Search for the cell housing the specified text and yield its [x, y] center coordinate. 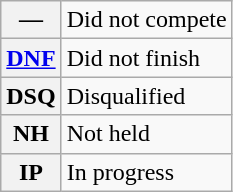
DSQ [31, 96]
Did not compete [146, 20]
NH [31, 134]
IP [31, 172]
Did not finish [146, 58]
Disqualified [146, 96]
— [31, 20]
Not held [146, 134]
DNF [31, 58]
In progress [146, 172]
